Scan for the cell matching the given text and deliver its [x, y] coordinate at center. 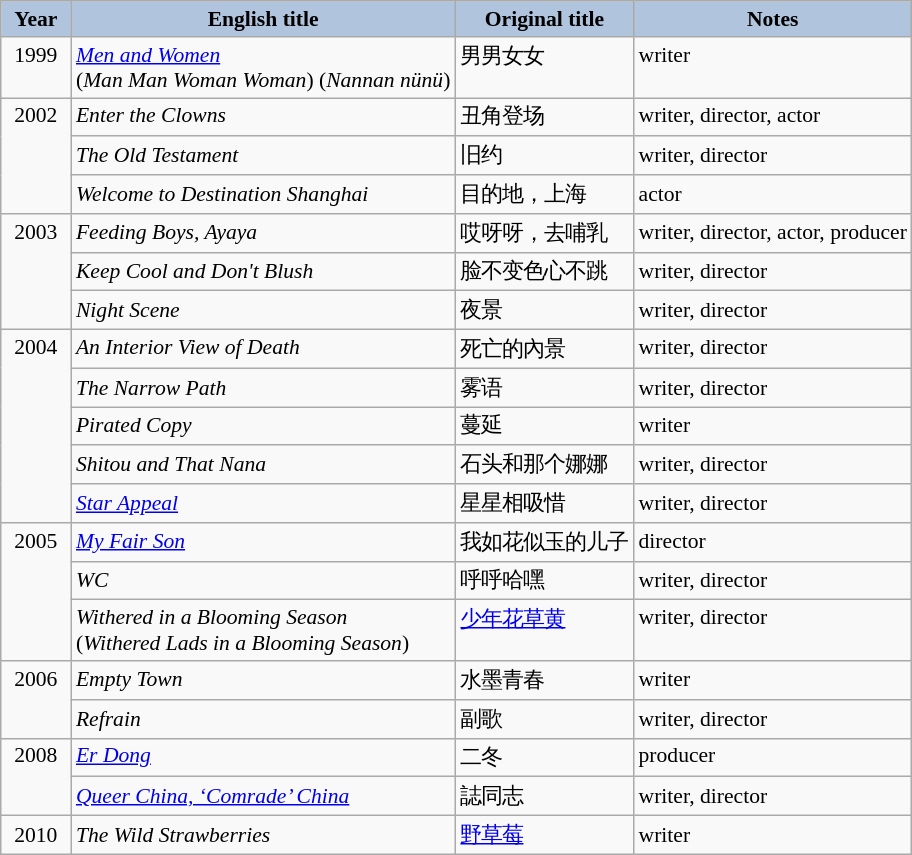
Queer China, ‘Comrade’ China [264, 796]
男男女女 [544, 68]
雾语 [544, 388]
少年花草黄 [544, 630]
我如花似玉的儿子 [544, 542]
English title [264, 19]
星星相吸惜 [544, 504]
My Fair Son [264, 542]
石头和那个娜娜 [544, 466]
Empty Town [264, 680]
哎呀呀，去哺乳 [544, 234]
WC [264, 580]
producer [773, 758]
Enter the Clowns [264, 118]
The Old Testament [264, 156]
An Interior View of Death [264, 350]
誌同志 [544, 796]
水墨青春 [544, 680]
writer, director, actor [773, 118]
2005 [36, 592]
Star Appeal [264, 504]
2010 [36, 836]
Withered in a Blooming Season (Withered Lads in a Blooming Season) [264, 630]
夜景 [544, 310]
Men and Women (Man Man Woman Woman) (Nannan nünü) [264, 68]
Year [36, 19]
Shitou and That Nana [264, 466]
脸不变色心不跳 [544, 272]
目的地，上海 [544, 194]
二冬 [544, 758]
The Wild Strawberries [264, 836]
actor [773, 194]
2003 [36, 272]
Keep Cool and Don't Blush [264, 272]
The Narrow Path [264, 388]
Original title [544, 19]
Notes [773, 19]
writer, director, actor, producer [773, 234]
2008 [36, 776]
Pirated Copy [264, 426]
2006 [36, 700]
旧约 [544, 156]
死亡的內景 [544, 350]
Night Scene [264, 310]
Er Dong [264, 758]
2002 [36, 156]
2004 [36, 426]
野草莓 [544, 836]
蔓延 [544, 426]
Feeding Boys, Ayaya [264, 234]
Refrain [264, 720]
丑角登场 [544, 118]
1999 [36, 68]
Welcome to Destination Shanghai [264, 194]
呼呼哈嘿 [544, 580]
副歌 [544, 720]
director [773, 542]
